Detect which cell encompasses the target text, then output its (x, y) center coordinate. 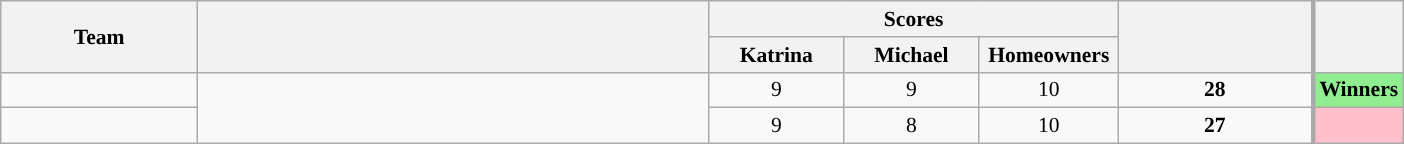
Katrina (776, 55)
Winners (1358, 90)
Team (100, 36)
Scores (914, 19)
27 (1215, 126)
8 (912, 126)
Michael (912, 55)
Homeowners (1048, 55)
28 (1215, 90)
